Output the (x, y) coordinate of the center of the cell containing the given text.  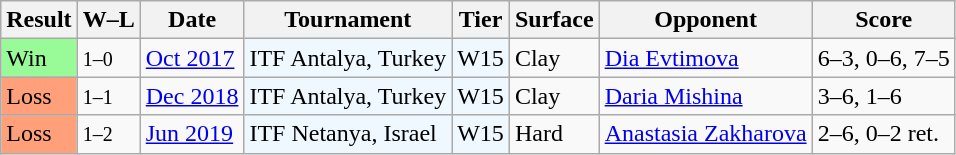
Date (192, 20)
Dia Evtimova (706, 58)
Oct 2017 (192, 58)
Anastasia Zakharova (706, 134)
Score (884, 20)
1–1 (108, 96)
1–0 (108, 58)
3–6, 1–6 (884, 96)
Tournament (348, 20)
Tier (481, 20)
Surface (554, 20)
1–2 (108, 134)
Jun 2019 (192, 134)
ITF Netanya, Israel (348, 134)
Dec 2018 (192, 96)
Daria Mishina (706, 96)
Result (39, 20)
6–3, 0–6, 7–5 (884, 58)
W–L (108, 20)
Opponent (706, 20)
Win (39, 58)
Hard (554, 134)
2–6, 0–2 ret. (884, 134)
